Output the (x, y) coordinate of the center of the cell containing the given text.  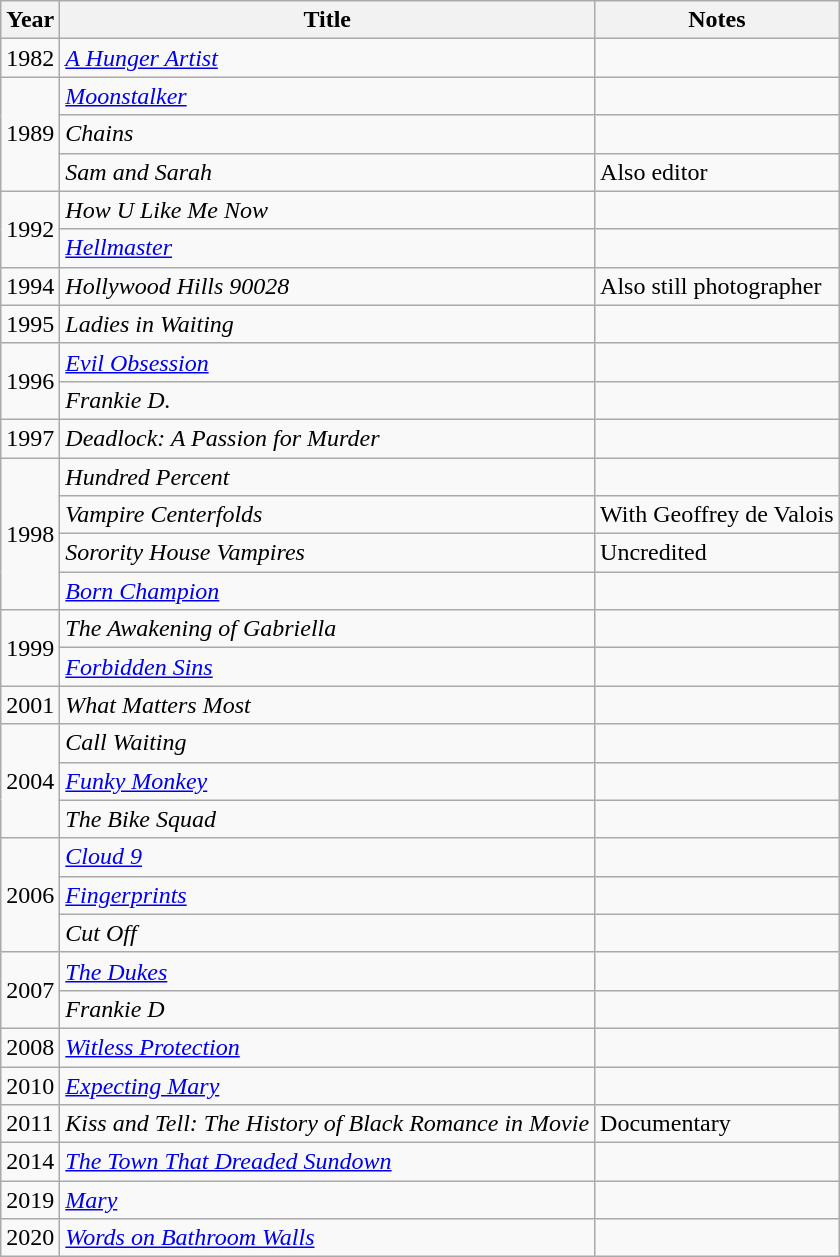
Expecting Mary (328, 1085)
Cloud 9 (328, 857)
Call Waiting (328, 743)
2014 (30, 1162)
How U Like Me Now (328, 210)
Hollywood Hills 90028 (328, 286)
1989 (30, 134)
Fingerprints (328, 895)
Chains (328, 134)
The Dukes (328, 971)
Born Champion (328, 591)
Hundred Percent (328, 477)
Frankie D. (328, 400)
1994 (30, 286)
1982 (30, 58)
1996 (30, 381)
1998 (30, 534)
What Matters Most (328, 705)
The Bike Squad (328, 819)
The Awakening of Gabriella (328, 629)
Kiss and Tell: The History of Black Romance in Movie (328, 1124)
2008 (30, 1047)
Moonstalker (328, 96)
Evil Obsession (328, 362)
Vampire Centerfolds (328, 515)
Forbidden Sins (328, 667)
Cut Off (328, 933)
Deadlock: A Passion for Murder (328, 438)
2019 (30, 1200)
Frankie D (328, 1009)
2004 (30, 781)
With Geoffrey de Valois (717, 515)
Sam and Sarah (328, 172)
1997 (30, 438)
Ladies in Waiting (328, 324)
Words on Bathroom Walls (328, 1238)
2001 (30, 705)
Year (30, 20)
Uncredited (717, 553)
2011 (30, 1124)
Sorority House Vampires (328, 553)
Also still photographer (717, 286)
A Hunger Artist (328, 58)
1992 (30, 229)
2010 (30, 1085)
1995 (30, 324)
Mary (328, 1200)
Documentary (717, 1124)
2006 (30, 895)
Witless Protection (328, 1047)
Hellmaster (328, 248)
Title (328, 20)
1999 (30, 648)
2007 (30, 990)
Funky Monkey (328, 781)
Notes (717, 20)
The Town That Dreaded Sundown (328, 1162)
2020 (30, 1238)
Also editor (717, 172)
